Determine the [x, y] coordinate at the center of the cell enclosing the given text.  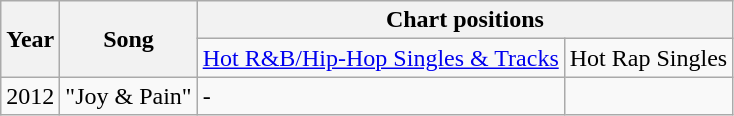
Song [128, 39]
- [380, 96]
Hot R&B/Hip-Hop Singles & Tracks [380, 58]
Year [30, 39]
Chart positions [465, 20]
Hot Rap Singles [648, 58]
"Joy & Pain" [128, 96]
2012 [30, 96]
